Identify which cell holds the provided text, then report its [x, y] central coordinate. 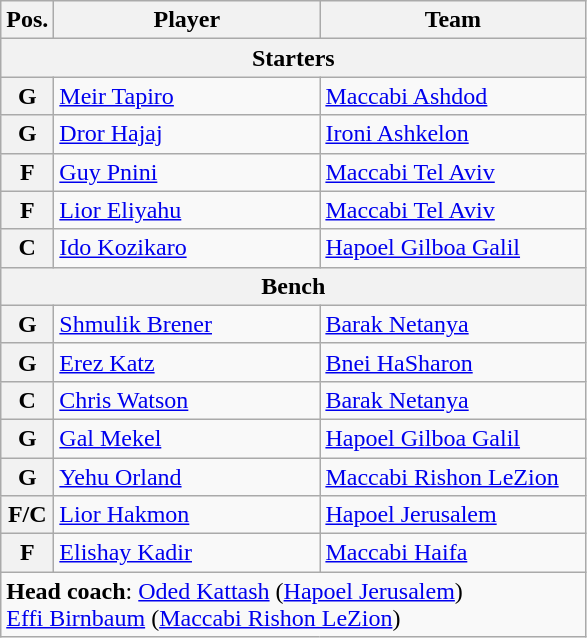
Hapoel Jerusalem [453, 515]
Starters [294, 58]
Pos. [28, 20]
Bench [294, 286]
Head coach: Oded Kattash (Hapoel Jerusalem)Effi Birnbaum (Maccabi Rishon LeZion) [294, 604]
Bnei HaSharon [453, 362]
Shmulik Brener [187, 324]
Player [187, 20]
Chris Watson [187, 400]
Elishay Kadir [187, 553]
Lior Hakmon [187, 515]
F/C [28, 515]
Ido Kozikaro [187, 248]
Maccabi Rishon LeZion [453, 477]
Lior Eliyahu [187, 210]
Meir Tapiro [187, 96]
Ironi Ashkelon [453, 134]
Erez Katz [187, 362]
Team [453, 20]
Gal Mekel [187, 438]
Yehu Orland [187, 477]
Dror Hajaj [187, 134]
Guy Pnini [187, 172]
Maccabi Haifa [453, 553]
Maccabi Ashdod [453, 96]
